Detect which cell encompasses the target text, then output its (x, y) center coordinate. 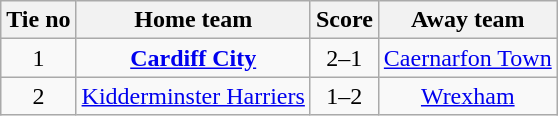
Home team (193, 20)
Away team (468, 20)
2–1 (344, 58)
Caernarfon Town (468, 58)
1 (38, 58)
Score (344, 20)
2 (38, 96)
1–2 (344, 96)
Wrexham (468, 96)
Tie no (38, 20)
Cardiff City (193, 58)
Kidderminster Harriers (193, 96)
